Find where the given text appears and provide that cell's center as (X, Y) coordinate. 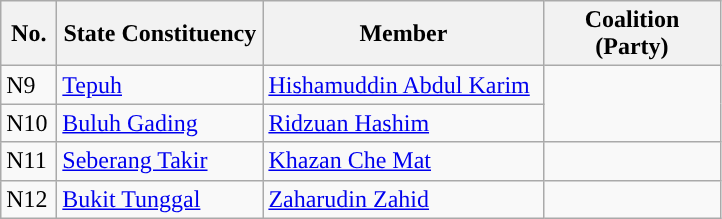
Seberang Takir (160, 161)
N11 (29, 161)
N10 (29, 123)
No. (29, 34)
Hishamuddin Abdul Karim (404, 85)
Ridzuan Hashim (404, 123)
Buluh Gading (160, 123)
Member (404, 34)
Khazan Che Mat (404, 161)
Zaharudin Zahid (404, 199)
N9 (29, 85)
State Constituency (160, 34)
Tepuh (160, 85)
N12 (29, 199)
Coalition (Party) (632, 34)
Bukit Tunggal (160, 199)
